Pinpoint the cell where the given text exists, returning its [x, y] midpoint coordinate. 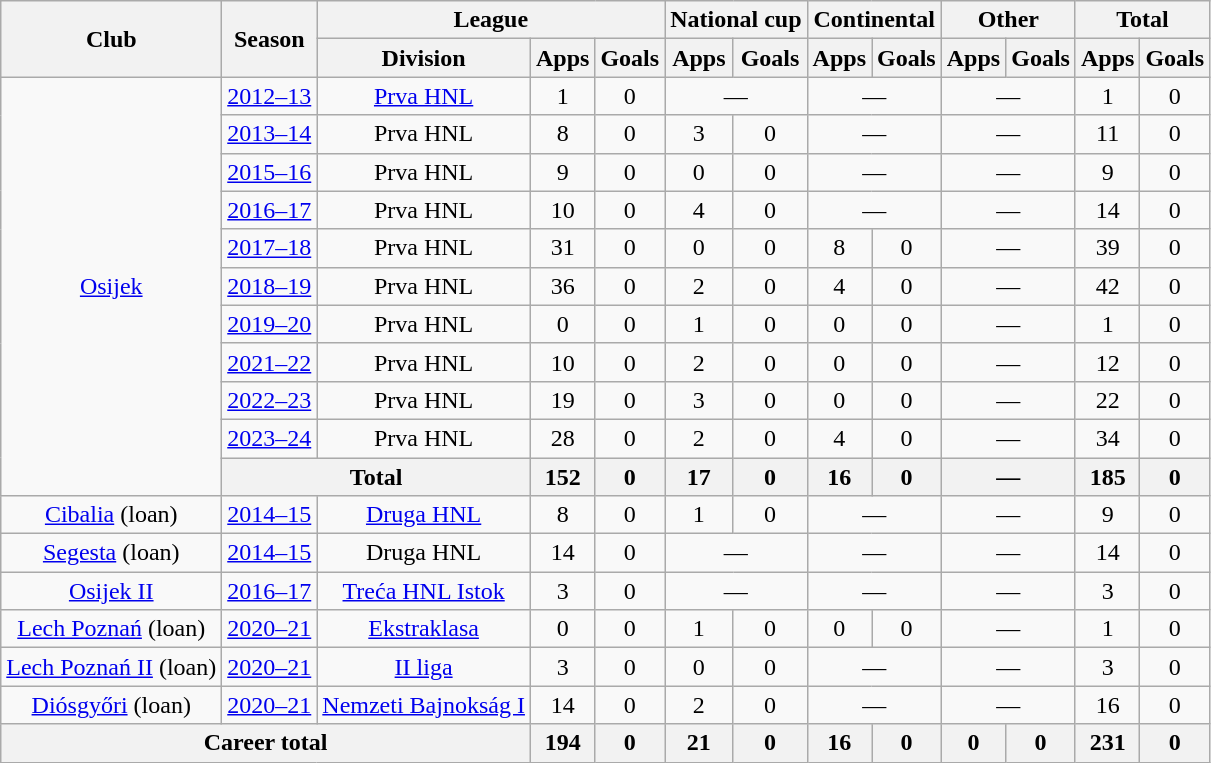
152 [562, 477]
Treća HNL Istok [424, 591]
185 [1107, 477]
2021–22 [270, 362]
28 [562, 438]
2012–13 [270, 96]
2019–20 [270, 324]
12 [1107, 362]
Season [270, 39]
2013–14 [270, 134]
Nemzeti Bajnokság I [424, 705]
Diósgyőri (loan) [112, 705]
2022–23 [270, 400]
36 [562, 286]
34 [1107, 438]
19 [562, 400]
2018–19 [270, 286]
Division [424, 58]
Osijek II [112, 591]
31 [562, 248]
194 [562, 743]
Cibalia (loan) [112, 515]
17 [699, 477]
Other [1008, 20]
League [491, 20]
2017–18 [270, 248]
Ekstraklasa [424, 629]
21 [699, 743]
Osijek [112, 286]
Lech Poznań II (loan) [112, 667]
Lech Poznań (loan) [112, 629]
National cup [736, 20]
42 [1107, 286]
11 [1107, 134]
Segesta (loan) [112, 553]
Career total [266, 743]
2023–24 [270, 438]
22 [1107, 400]
231 [1107, 743]
2015–16 [270, 172]
Club [112, 39]
II liga [424, 667]
Continental [874, 20]
39 [1107, 248]
